Scan for the cell matching the given text and deliver its (x, y) coordinate at center. 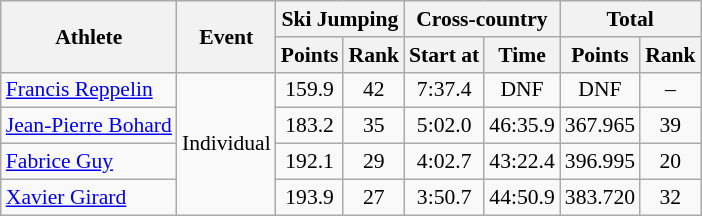
183.2 (310, 126)
27 (374, 197)
42 (374, 90)
Time (522, 55)
35 (374, 126)
5:02.0 (444, 126)
Event (226, 36)
396.995 (600, 162)
4:02.7 (444, 162)
Jean-Pierre Bohard (89, 126)
– (670, 90)
Total (630, 19)
20 (670, 162)
46:35.9 (522, 126)
Individual (226, 143)
Start at (444, 55)
192.1 (310, 162)
367.965 (600, 126)
193.9 (310, 197)
Athlete (89, 36)
Ski Jumping (340, 19)
43:22.4 (522, 162)
3:50.7 (444, 197)
Fabrice Guy (89, 162)
29 (374, 162)
32 (670, 197)
Francis Reppelin (89, 90)
383.720 (600, 197)
39 (670, 126)
159.9 (310, 90)
Xavier Girard (89, 197)
7:37.4 (444, 90)
44:50.9 (522, 197)
Cross-country (482, 19)
